Extract the (X, Y) coordinate from the center of the cell holding the provided text.  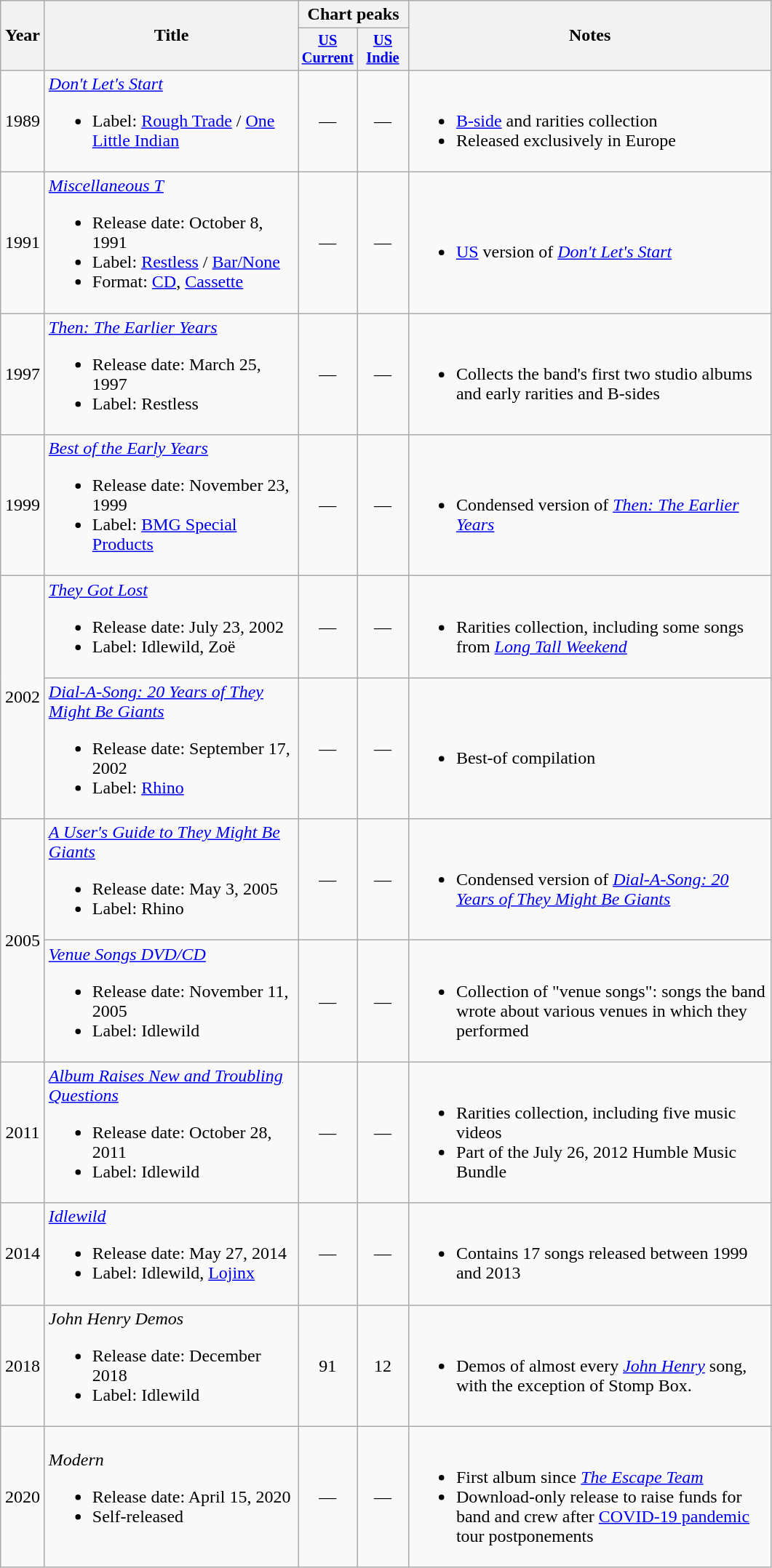
Condensed version of Then: The Earlier Years (589, 505)
USCurrent (327, 49)
Best-of compilation (589, 748)
91 (327, 1366)
US version of Don't Let's Start (589, 243)
Notes (589, 36)
John Henry DemosRelease date: December 2018Label: Idlewild (172, 1366)
2005 (23, 940)
Album Raises New and Troubling QuestionsRelease date: October 28, 2011Label: Idlewild (172, 1132)
Year (23, 36)
1997 (23, 374)
A User's Guide to They Might Be GiantsRelease date: May 3, 2005Label: Rhino (172, 880)
12 (383, 1366)
Contains 17 songs released between 1999 and 2013 (589, 1254)
2011 (23, 1132)
IdlewildRelease date: May 27, 2014Label: Idlewild, Lojinx (172, 1254)
2020 (23, 1497)
Rarities collection, including five music videosPart of the July 26, 2012 Humble Music Bundle (589, 1132)
Miscellaneous TRelease date: October 8, 1991Label: Restless / Bar/NoneFormat: CD, Cassette (172, 243)
First album since The Escape TeamDownload-only release to raise funds for band and crew after COVID-19 pandemic tour postponements (589, 1497)
Venue Songs DVD/CDRelease date: November 11, 2005Label: Idlewild (172, 1001)
They Got LostRelease date: July 23, 2002Label: Idlewild, Zoë (172, 627)
US Indie (383, 49)
B-side and rarities collectionReleased exclusively in Europe (589, 121)
1991 (23, 243)
2002 (23, 697)
Best of the Early YearsRelease date: November 23, 1999Label: BMG Special Products (172, 505)
Collects the band's first two studio albums and early rarities and B-sides (589, 374)
Collection of "venue songs": songs the band wrote about various venues in which they performed (589, 1001)
Dial-A-Song: 20 Years of They Might Be GiantsRelease date: September 17, 2002Label: Rhino (172, 748)
Rarities collection, including some songs from Long Tall Weekend (589, 627)
1999 (23, 505)
2014 (23, 1254)
Then: The Earlier YearsRelease date: March 25, 1997Label: Restless (172, 374)
Chart peaks (354, 15)
ModernRelease date: April 15, 2020Self-released (172, 1497)
Don't Let's StartLabel: Rough Trade / One Little Indian (172, 121)
Condensed version of Dial-A-Song: 20 Years of They Might Be Giants (589, 880)
1989 (23, 121)
Title (172, 36)
2018 (23, 1366)
Demos of almost every John Henry song, with the exception of Stomp Box. (589, 1366)
